Scan for the cell matching the given text and deliver its [X, Y] coordinate at center. 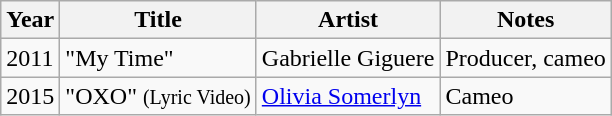
Olivia Somerlyn [348, 96]
Artist [348, 20]
Year [30, 20]
"My Time" [158, 58]
"OXO" (Lyric Video) [158, 96]
2015 [30, 96]
Cameo [526, 96]
Gabrielle Giguere [348, 58]
2011 [30, 58]
Notes [526, 20]
Title [158, 20]
Producer, cameo [526, 58]
